Extract the (X, Y) coordinate from the center of the cell holding the provided text.  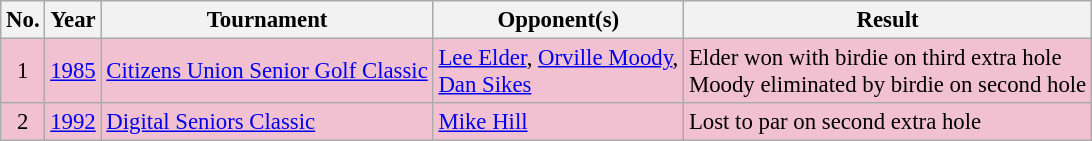
Opponent(s) (558, 20)
Elder won with birdie on third extra holeMoody eliminated by birdie on second hole (888, 72)
Year (73, 20)
No. (23, 20)
Lee Elder, Orville Moody, Dan Sikes (558, 72)
2 (23, 122)
Mike Hill (558, 122)
Tournament (267, 20)
Result (888, 20)
Lost to par on second extra hole (888, 122)
1985 (73, 72)
Digital Seniors Classic (267, 122)
1 (23, 72)
1992 (73, 122)
Citizens Union Senior Golf Classic (267, 72)
